Return the [x, y] coordinate for the center point of the cell that contains the specified text.  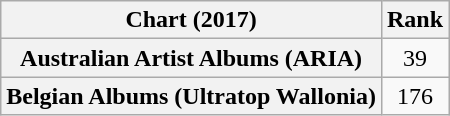
Belgian Albums (Ultratop Wallonia) [192, 96]
Australian Artist Albums (ARIA) [192, 58]
Rank [414, 20]
39 [414, 58]
176 [414, 96]
Chart (2017) [192, 20]
